Identify which cell holds the provided text, then report its [x, y] central coordinate. 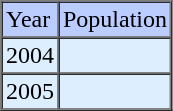
2005 [30, 92]
2004 [30, 56]
Year [30, 20]
Population [114, 20]
